From the cell containing the given text, extract its center point as (X, Y) coordinate. 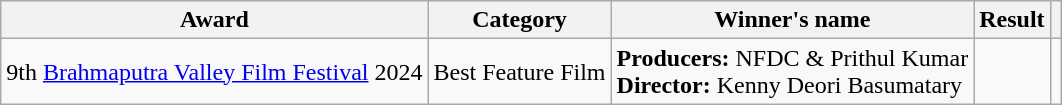
Winner's name (792, 20)
Best Feature Film (520, 72)
Category (520, 20)
Result (1012, 20)
9th Brahmaputra Valley Film Festival 2024 (214, 72)
Producers: NFDC & Prithul KumarDirector: Kenny Deori Basumatary (792, 72)
Award (214, 20)
